From the cell containing the given text, extract its center point as [X, Y] coordinate. 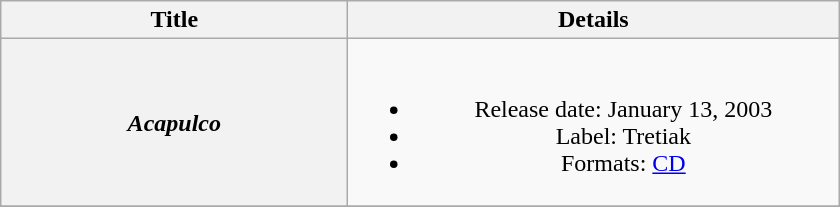
Release date: January 13, 2003Label: TretiakFormats: CD [594, 122]
Title [174, 20]
Details [594, 20]
Acapulco [174, 122]
